Detect which cell encompasses the target text, then output its [x, y] center coordinate. 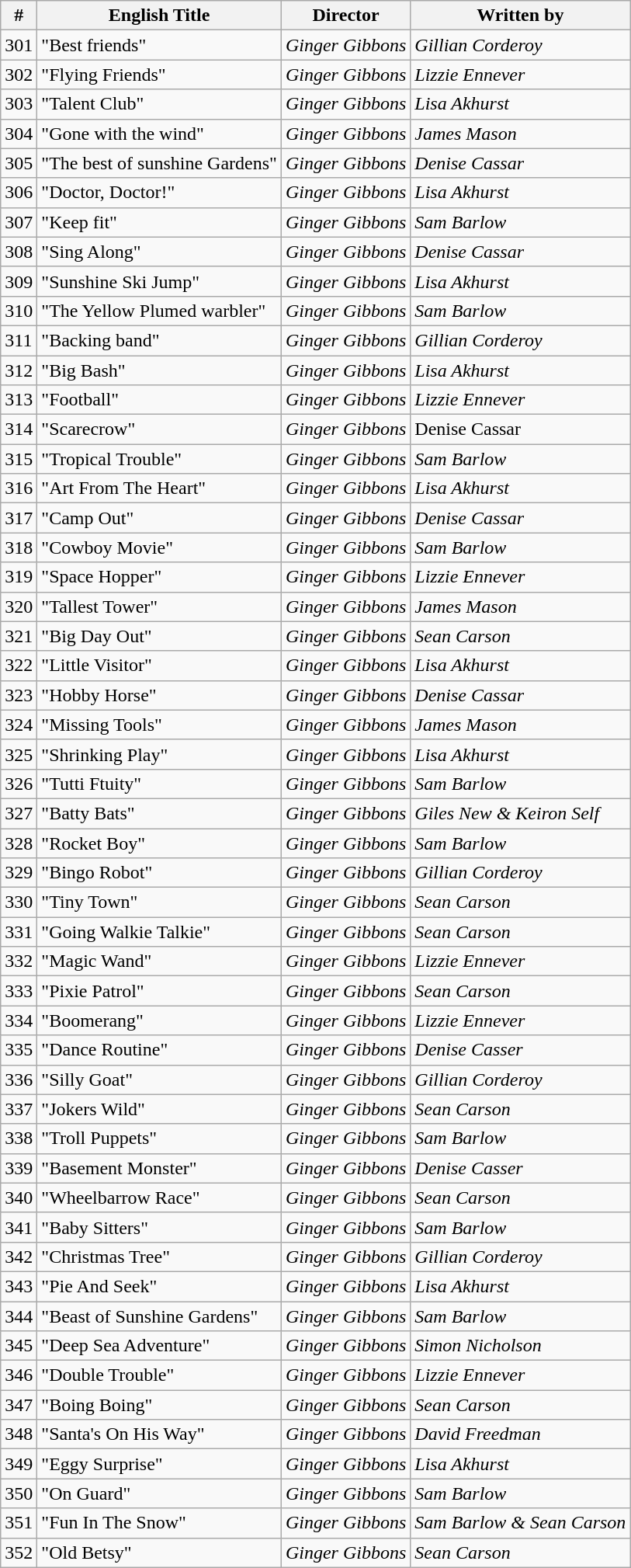
303 [19, 104]
349 [19, 1464]
"Boing Boing" [160, 1405]
Giles New & Keiron Self [520, 813]
"Big Bash" [160, 370]
339 [19, 1168]
"Best friends" [160, 45]
"Fun In The Snow" [160, 1523]
Director [345, 16]
344 [19, 1316]
309 [19, 281]
347 [19, 1405]
341 [19, 1227]
"Football" [160, 400]
"Sing Along" [160, 252]
"The best of sunshine Gardens" [160, 163]
331 [19, 932]
"Christmas Tree" [160, 1257]
302 [19, 75]
"Camp Out" [160, 518]
336 [19, 1080]
"Batty Bats" [160, 813]
330 [19, 902]
"Eggy Surprise" [160, 1464]
345 [19, 1346]
337 [19, 1109]
"Missing Tools" [160, 725]
314 [19, 429]
"Keep fit" [160, 222]
321 [19, 636]
326 [19, 784]
"Backing band" [160, 340]
320 [19, 607]
"Double Trouble" [160, 1375]
"Hobby Horse" [160, 695]
"Tiny Town" [160, 902]
"Silly Goat" [160, 1080]
328 [19, 843]
"Shrinking Play" [160, 754]
340 [19, 1198]
"Sunshine Ski Jump" [160, 281]
"Baby Sitters" [160, 1227]
312 [19, 370]
351 [19, 1523]
342 [19, 1257]
"Scarecrow" [160, 429]
333 [19, 991]
329 [19, 873]
# [19, 16]
"Troll Puppets" [160, 1139]
"Bingo Robot" [160, 873]
318 [19, 548]
"Rocket Boy" [160, 843]
335 [19, 1050]
"Basement Monster" [160, 1168]
307 [19, 222]
"Wheelbarrow Race" [160, 1198]
334 [19, 1020]
"The Yellow Plumed warbler" [160, 311]
310 [19, 311]
"Gone with the wind" [160, 134]
"Dance Routine" [160, 1050]
319 [19, 577]
325 [19, 754]
313 [19, 400]
"Jokers Wild" [160, 1109]
311 [19, 340]
"Cowboy Movie" [160, 548]
"Santa's On His Way" [160, 1434]
304 [19, 134]
346 [19, 1375]
352 [19, 1552]
"Space Hopper" [160, 577]
"Pixie Patrol" [160, 991]
316 [19, 488]
308 [19, 252]
332 [19, 961]
315 [19, 459]
"Going Walkie Talkie" [160, 932]
"Old Betsy" [160, 1552]
David Freedman [520, 1434]
"Deep Sea Adventure" [160, 1346]
Written by [520, 16]
"Tutti Ftuity" [160, 784]
Simon Nicholson [520, 1346]
"Little Visitor" [160, 666]
"Flying Friends" [160, 75]
306 [19, 193]
"Big Day Out" [160, 636]
323 [19, 695]
322 [19, 666]
350 [19, 1493]
"Doctor, Doctor!" [160, 193]
327 [19, 813]
"Talent Club" [160, 104]
305 [19, 163]
301 [19, 45]
English Title [160, 16]
"Art From The Heart" [160, 488]
"Tropical Trouble" [160, 459]
"Tallest Tower" [160, 607]
"Pie And Seek" [160, 1286]
348 [19, 1434]
343 [19, 1286]
324 [19, 725]
Sam Barlow & Sean Carson [520, 1523]
"Beast of Sunshine Gardens" [160, 1316]
338 [19, 1139]
"Boomerang" [160, 1020]
"Magic Wand" [160, 961]
317 [19, 518]
"On Guard" [160, 1493]
